Identify which cell holds the provided text, then report its [x, y] central coordinate. 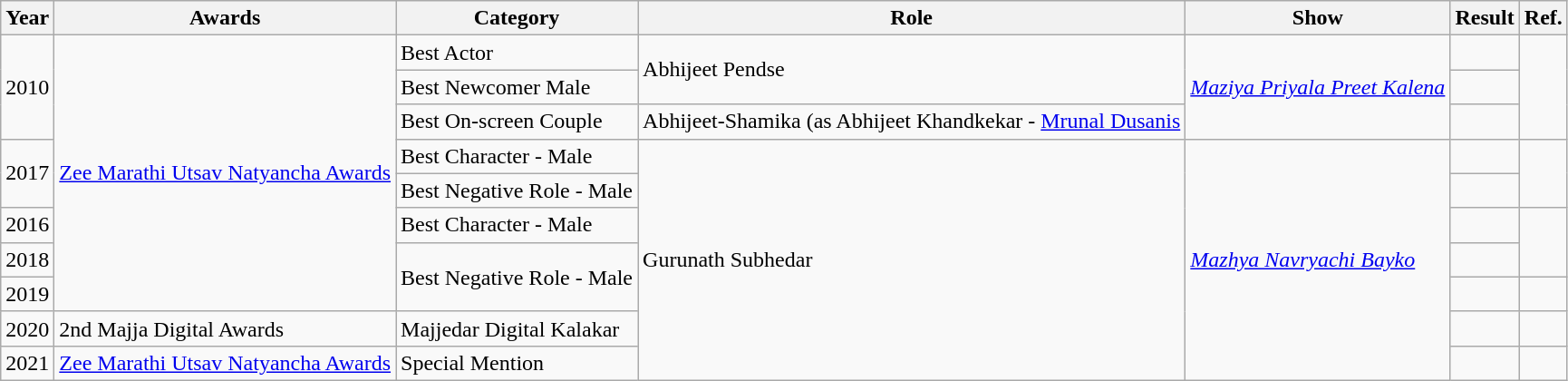
2nd Majja Digital Awards [225, 328]
Show [1318, 18]
Majjedar Digital Kalakar [517, 328]
Year [27, 18]
2016 [27, 225]
Special Mention [517, 363]
Ref. [1543, 18]
Awards [225, 18]
2018 [27, 259]
Best Newcomer Male [517, 87]
2020 [27, 328]
2010 [27, 87]
Role [912, 18]
Mazhya Navryachi Bayko [1318, 259]
Best On-screen Couple [517, 122]
Gurunath Subhedar [912, 259]
2019 [27, 294]
Maziya Priyala Preet Kalena [1318, 87]
Result [1485, 18]
Abhijeet Pendse [912, 70]
2017 [27, 173]
Category [517, 18]
2021 [27, 363]
Abhijeet-Shamika (as Abhijeet Khandkekar - Mrunal Dusanis [912, 122]
Best Actor [517, 53]
